Identify which cell holds the provided text, then report its [X, Y] central coordinate. 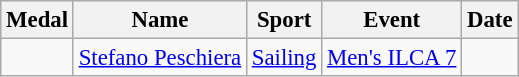
Sport [284, 20]
Sailing [284, 58]
Men's ILCA 7 [392, 58]
Event [392, 20]
Medal [38, 20]
Date [490, 20]
Stefano Peschiera [160, 58]
Name [160, 20]
